Find where the given text appears and provide that cell's center as (X, Y) coordinate. 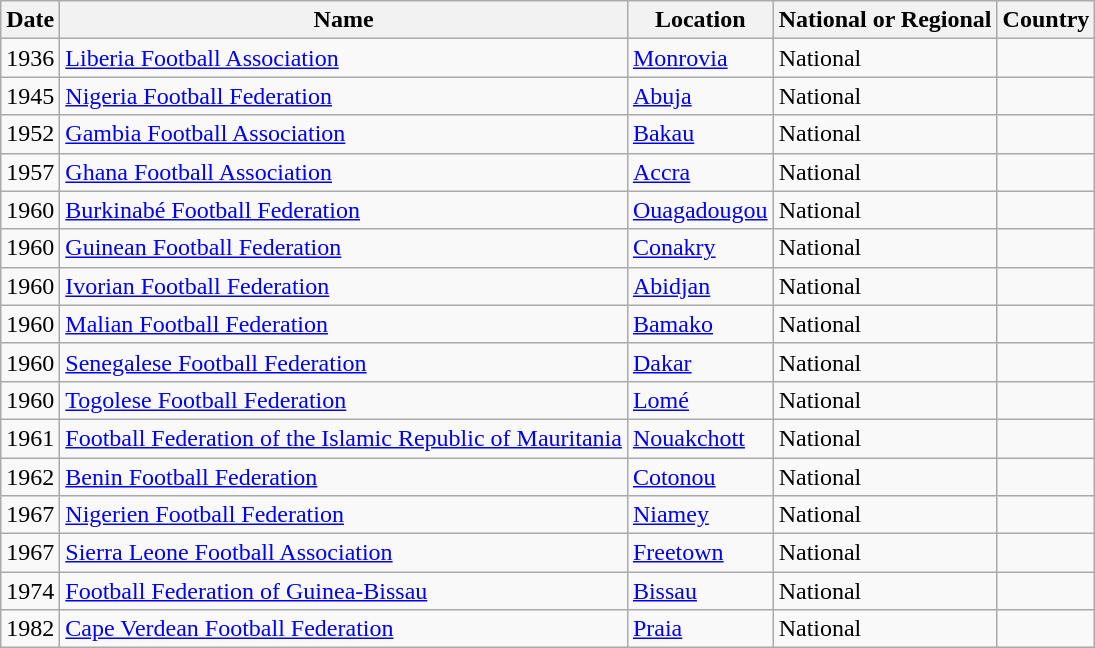
1982 (30, 629)
Dakar (700, 362)
1957 (30, 172)
1936 (30, 58)
Bissau (700, 591)
Cape Verdean Football Federation (344, 629)
Niamey (700, 515)
Bakau (700, 134)
1952 (30, 134)
Nigeria Football Federation (344, 96)
Cotonou (700, 477)
Abuja (700, 96)
Togolese Football Federation (344, 400)
Praia (700, 629)
National or Regional (885, 20)
Abidjan (700, 286)
Benin Football Federation (344, 477)
Accra (700, 172)
Monrovia (700, 58)
Location (700, 20)
Country (1046, 20)
Freetown (700, 553)
Gambia Football Association (344, 134)
Sierra Leone Football Association (344, 553)
1945 (30, 96)
1961 (30, 438)
Ivorian Football Federation (344, 286)
Name (344, 20)
Liberia Football Association (344, 58)
Conakry (700, 248)
1962 (30, 477)
Ouagadougou (700, 210)
Football Federation of Guinea-Bissau (344, 591)
1974 (30, 591)
Ghana Football Association (344, 172)
Malian Football Federation (344, 324)
Date (30, 20)
Guinean Football Federation (344, 248)
Nigerien Football Federation (344, 515)
Senegalese Football Federation (344, 362)
Burkinabé Football Federation (344, 210)
Lomé (700, 400)
Bamako (700, 324)
Football Federation of the Islamic Republic of Mauritania (344, 438)
Nouakchott (700, 438)
